Output the [X, Y] coordinate of the center of the cell containing the given text.  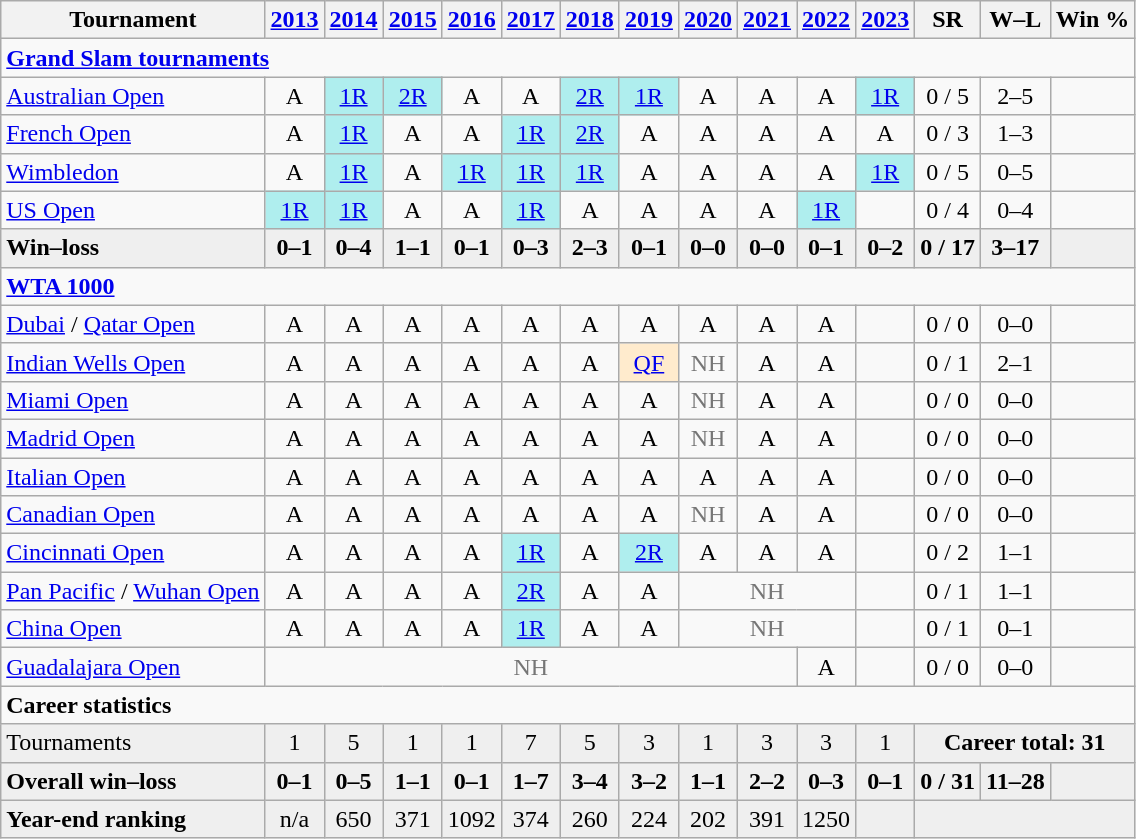
Canadian Open [133, 515]
2019 [648, 20]
3–17 [1015, 248]
2–1 [1015, 362]
Win % [1092, 20]
Grand Slam tournaments [568, 58]
2015 [412, 20]
Dubai / Qatar Open [133, 324]
260 [590, 819]
Pan Pacific / Wuhan Open [133, 591]
3–2 [648, 781]
2017 [530, 20]
Cincinnati Open [133, 553]
W–L [1015, 20]
Miami Open [133, 400]
1–7 [530, 781]
Guadalajara Open [133, 667]
1250 [826, 819]
2014 [354, 20]
n/a [294, 819]
650 [354, 819]
Italian Open [133, 477]
SR [948, 20]
0 / 3 [948, 134]
2018 [590, 20]
0 / 2 [948, 553]
Year-end ranking [133, 819]
2–5 [1015, 96]
11–28 [1015, 781]
202 [708, 819]
0 / 17 [948, 248]
2016 [472, 20]
China Open [133, 629]
2023 [886, 20]
Tournament [133, 20]
7 [530, 743]
3–4 [590, 781]
2–3 [590, 248]
US Open [133, 210]
2020 [708, 20]
224 [648, 819]
0 / 4 [948, 210]
2021 [768, 20]
Win–loss [133, 248]
Career total: 31 [1025, 743]
1–3 [1015, 134]
0–2 [886, 248]
Australian Open [133, 96]
Overall win–loss [133, 781]
374 [530, 819]
1092 [472, 819]
Tournaments [133, 743]
391 [768, 819]
2022 [826, 20]
0 / 31 [948, 781]
2013 [294, 20]
Career statistics [568, 705]
WTA 1000 [568, 286]
371 [412, 819]
QF [648, 362]
Wimbledon [133, 172]
Indian Wells Open [133, 362]
2–2 [768, 781]
Madrid Open [133, 438]
French Open [133, 134]
